Output the (x, y) coordinate of the center of the cell containing the given text.  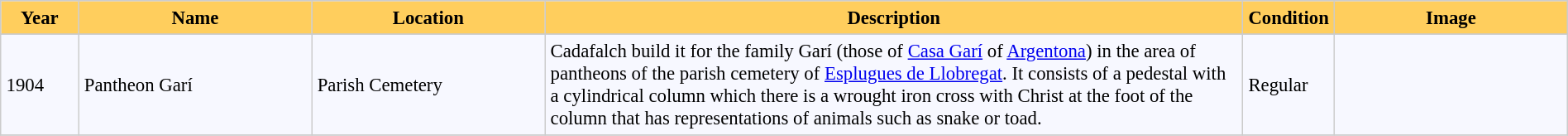
Condition (1288, 17)
Image (1451, 17)
Year (40, 17)
Pantheon Garí (195, 85)
Description (894, 17)
Name (195, 17)
Regular (1288, 85)
Location (428, 17)
1904 (40, 85)
Parish Cemetery (428, 85)
